Scan for the cell matching the given text and deliver its (x, y) coordinate at center. 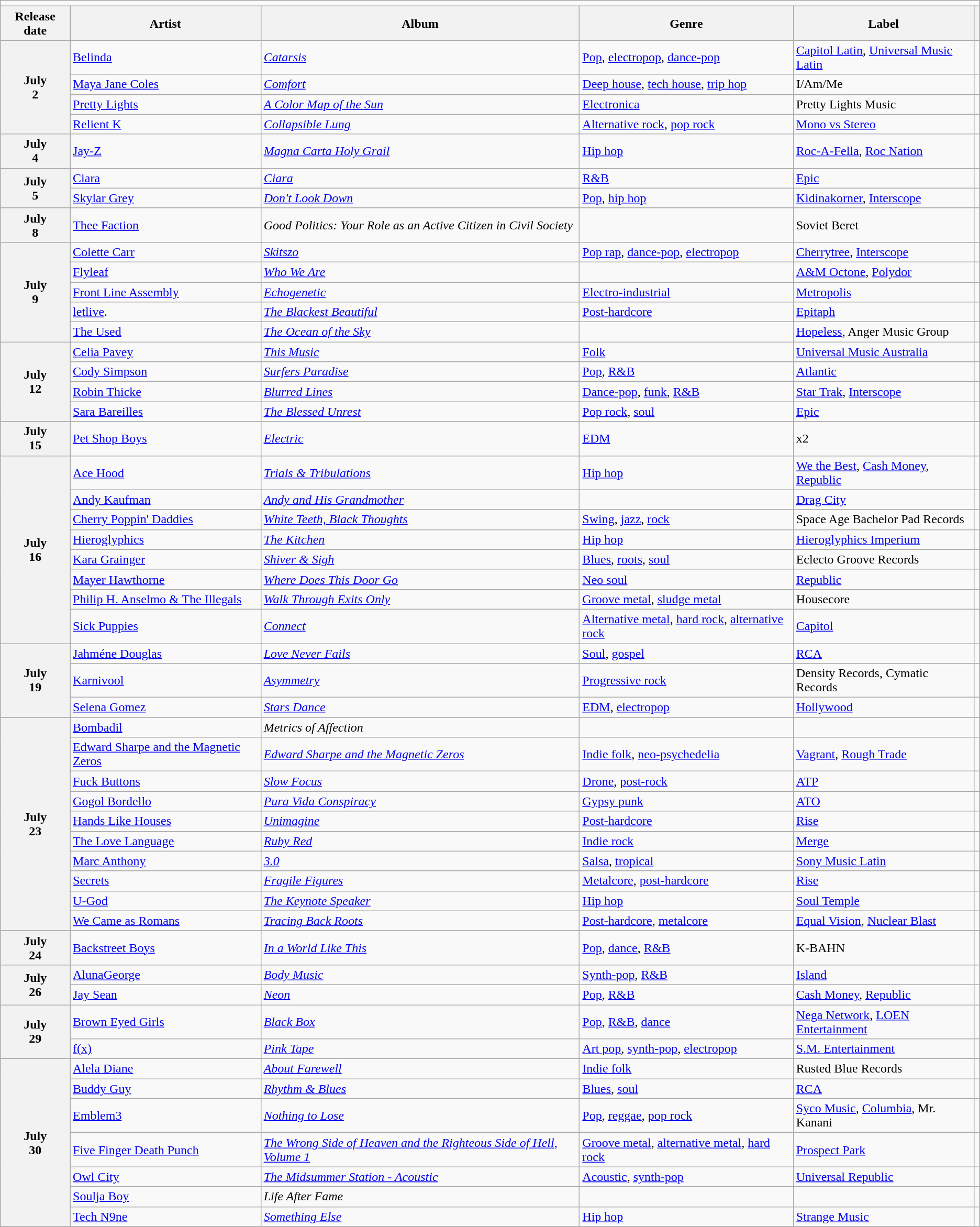
Salsa, tropical (686, 861)
About Farewell (420, 1069)
Magna Carta Holy Grail (420, 151)
EDM, electropop (686, 708)
Groove metal, sludge metal (686, 599)
Genre (686, 23)
July9 (36, 292)
Gypsy punk (686, 801)
Hollywood (884, 708)
Andy Kaufman (165, 500)
Ruby Red (420, 841)
Island (884, 975)
Flyleaf (165, 272)
Pura Vida Conspiracy (420, 801)
Something Else (420, 1217)
Soulja Boy (165, 1197)
Philip H. Anselmo & The Illegals (165, 599)
Black Box (420, 1021)
K-BAHN (884, 948)
Pop rap, dance-pop, electropop (686, 252)
Metrics of Affection (420, 727)
Blurred Lines (420, 392)
July8 (36, 225)
f(x) (165, 1049)
Atlantic (884, 372)
Skitszo (420, 252)
Album (420, 23)
We the Best, Cash Money, Republic (884, 472)
Where Does This Door Go (420, 579)
Mono vs Stereo (884, 124)
Pop, hip hop (686, 198)
Capitol (884, 626)
Rhythm & Blues (420, 1089)
A&M Octone, Polydor (884, 272)
Blues, soul (686, 1089)
Asymmetry (420, 681)
Hieroglyphics (165, 539)
Jay Sean (165, 994)
Marc Anthony (165, 861)
Who We Are (420, 272)
Pop, R&B, dance (686, 1021)
The Blessed Unrest (420, 412)
Body Music (420, 975)
Relient K (165, 124)
Soul Temple (884, 901)
AlunaGeorge (165, 975)
Kidinakorner, Interscope (884, 198)
Neon (420, 994)
Backstreet Boys (165, 948)
The Kitchen (420, 539)
Vagrant, Rough Trade (884, 754)
EDM (686, 439)
Drag City (884, 500)
Ace Hood (165, 472)
Republic (884, 579)
Maya Jane Coles (165, 84)
July30 (36, 1143)
Shiver & Sigh (420, 559)
Pretty Lights (165, 104)
Collapsible Lung (420, 124)
Electro-industrial (686, 292)
Rusted Blue Records (884, 1069)
Pop, electropop, dance-pop (686, 58)
Groove metal, alternative metal, hard rock (686, 1150)
Good Politics: Your Role as an Active Citizen in Civil Society (420, 225)
Catarsis (420, 58)
Nothing to Lose (420, 1115)
Five Finger Death Punch (165, 1150)
Robin Thicke (165, 392)
Selena Gomez (165, 708)
Tech N9ne (165, 1217)
3.0 (420, 861)
The Ocean of the Sky (420, 332)
Indie rock (686, 841)
Art pop, synth-pop, electropop (686, 1049)
Surfers Paradise (420, 372)
Electric (420, 439)
Hieroglyphics Imperium (884, 539)
Connect (420, 626)
Secrets (165, 881)
July2 (36, 87)
Comfort (420, 84)
ATP (884, 781)
Colette Carr (165, 252)
Cody Simpson (165, 372)
Thee Faction (165, 225)
Bombadil (165, 727)
Post-hardcore, metalcore (686, 921)
letlive. (165, 312)
Space Age Bachelor Pad Records (884, 519)
Dance-pop, funk, R&B (686, 392)
The Midsummer Station - Acoustic (420, 1177)
I/Am/Me (884, 84)
Tracing Back Roots (420, 921)
Pop, dance, R&B (686, 948)
Release date (36, 23)
Alternative metal, hard rock, alternative rock (686, 626)
Blues, roots, soul (686, 559)
R&B (686, 178)
Syco Music, Columbia, Mr. Kanani (884, 1115)
Indie folk, neo-psychedelia (686, 754)
Pop rock, soul (686, 412)
White Teeth, Black Thoughts (420, 519)
Kara Grainger (165, 559)
Cherry Poppin' Daddies (165, 519)
ATO (884, 801)
Indie folk (686, 1069)
Metropolis (884, 292)
Strange Music (884, 1217)
July19 (36, 680)
Equal Vision, Nuclear Blast (884, 921)
Merge (884, 841)
Alela Diane (165, 1069)
Celia Pavey (165, 352)
Stars Dance (420, 708)
A Color Map of the Sun (420, 104)
Housecore (884, 599)
Slow Focus (420, 781)
U-God (165, 901)
The Used (165, 332)
July4 (36, 151)
Nega Network, LOEN Entertainment (884, 1021)
Pet Shop Boys (165, 439)
Soul, gospel (686, 653)
Artist (165, 23)
Owl City (165, 1177)
Universal Republic (884, 1177)
July24 (36, 948)
Metalcore, post-hardcore (686, 881)
Emblem3 (165, 1115)
We Came as Romans (165, 921)
Acoustic, synth-pop (686, 1177)
Sony Music Latin (884, 861)
Jay-Z (165, 151)
In a World Like This (420, 948)
The Blackest Beautiful (420, 312)
Neo soul (686, 579)
Andy and His Grandmother (420, 500)
The Keynote Speaker (420, 901)
Cherrytree, Interscope (884, 252)
Synth-pop, R&B (686, 975)
Unimagine (420, 821)
Roc-A-Fella, Roc Nation (884, 151)
Walk Through Exits Only (420, 599)
Fragile Figures (420, 881)
Jahméne Douglas (165, 653)
This Music (420, 352)
Hopeless, Anger Music Group (884, 332)
Density Records, Cymatic Records (884, 681)
Hands Like Houses (165, 821)
Progressive rock (686, 681)
Belinda (165, 58)
Drone, post-rock (686, 781)
Epitaph (884, 312)
S.M. Entertainment (884, 1049)
Alternative rock, pop rock (686, 124)
Sara Bareilles (165, 412)
The Love Language (165, 841)
Pink Tape (420, 1049)
July16 (36, 549)
Echogenetic (420, 292)
Gogol Bordello (165, 801)
Trials & Tribulations (420, 472)
Swing, jazz, rock (686, 519)
Deep house, tech house, trip hop (686, 84)
Label (884, 23)
July26 (36, 985)
Electronica (686, 104)
July29 (36, 1032)
Soviet Beret (884, 225)
Front Line Assembly (165, 292)
Love Never Fails (420, 653)
Eclecto Groove Records (884, 559)
x2 (884, 439)
Pretty Lights Music (884, 104)
Brown Eyed Girls (165, 1021)
Capitol Latin, Universal Music Latin (884, 58)
Buddy Guy (165, 1089)
Karnivool (165, 681)
Skylar Grey (165, 198)
Star Trak, Interscope (884, 392)
July15 (36, 439)
Pop, reggae, pop rock (686, 1115)
Fuck Buttons (165, 781)
Sick Puppies (165, 626)
July12 (36, 382)
Universal Music Australia (884, 352)
Prospect Park (884, 1150)
The Wrong Side of Heaven and the Righteous Side of Hell, Volume 1 (420, 1150)
Life After Fame (420, 1197)
Don't Look Down (420, 198)
Folk (686, 352)
July23 (36, 824)
Mayer Hawthorne (165, 579)
July5 (36, 188)
Cash Money, Republic (884, 994)
